Extract the (X, Y) coordinate from the center of the cell holding the provided text.  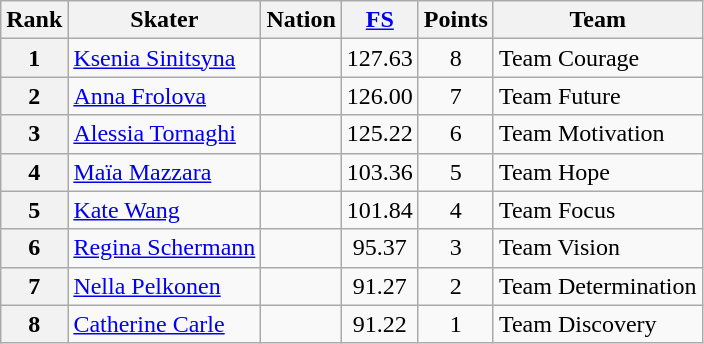
FS (380, 20)
Team Discovery (598, 324)
Kate Wang (164, 210)
Skater (164, 20)
Rank (34, 20)
Team Courage (598, 58)
91.22 (380, 324)
Regina Schermann (164, 248)
Anna Frolova (164, 96)
Ksenia Sinitsyna (164, 58)
125.22 (380, 134)
103.36 (380, 172)
Team Motivation (598, 134)
Team Determination (598, 286)
127.63 (380, 58)
Points (456, 20)
126.00 (380, 96)
Team Focus (598, 210)
91.27 (380, 286)
Nella Pelkonen (164, 286)
101.84 (380, 210)
Team Vision (598, 248)
Maïa Mazzara (164, 172)
Alessia Tornaghi (164, 134)
95.37 (380, 248)
Nation (301, 20)
Team Future (598, 96)
Catherine Carle (164, 324)
Team Hope (598, 172)
Team (598, 20)
